Locate the cell with the specified text and output its [x, y] center coordinate. 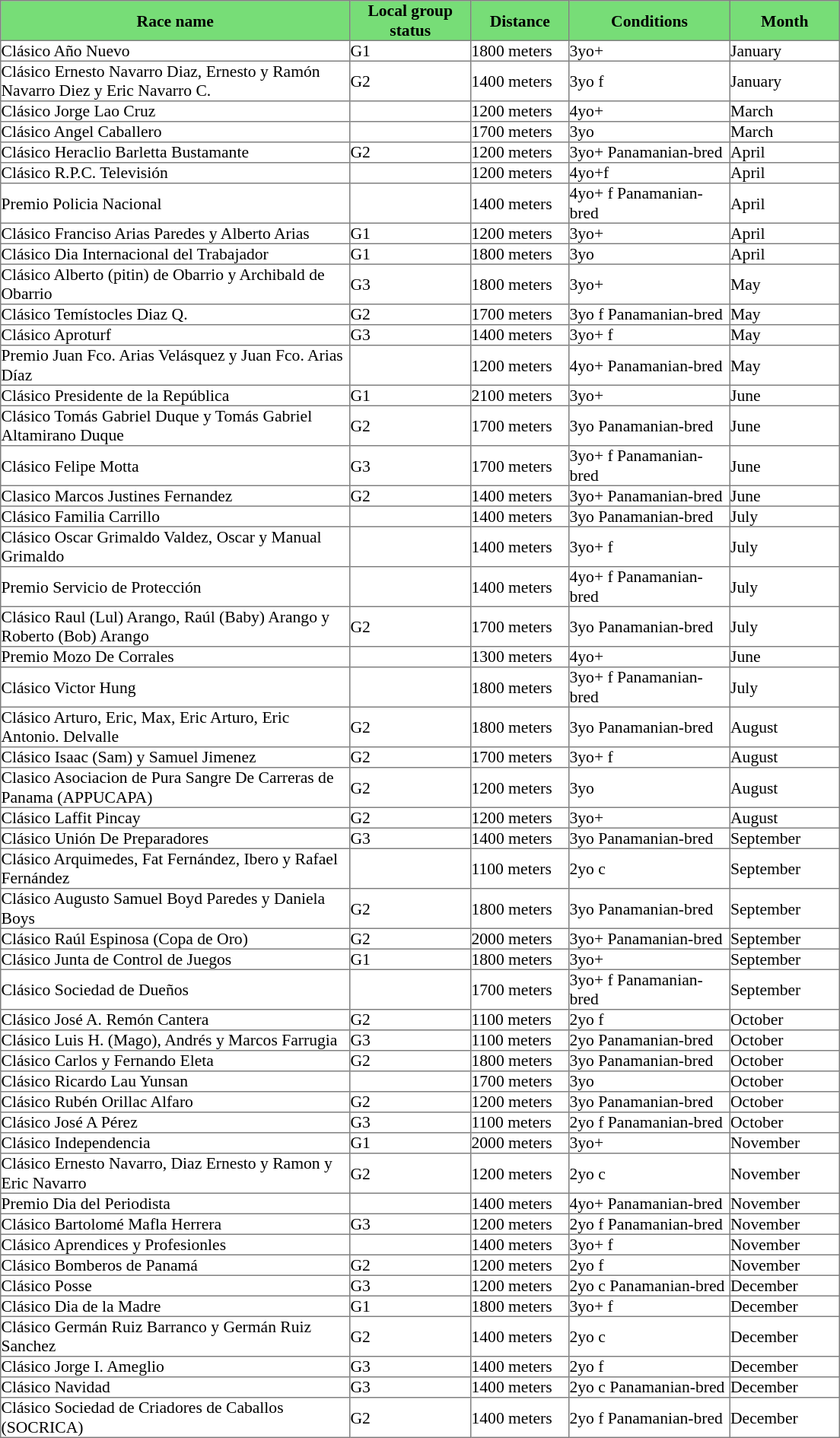
Clásico Laffit Pincay [175, 817]
Clásico José A Pérez [175, 1123]
Clásico Arturo, Eric, Max, Eric Arturo, Eric Antonio. Delvalle [175, 727]
Clásico R.P.C. Televisión [175, 173]
Clásico Posse [175, 1286]
Clásico José A. Remón Cantera [175, 1020]
Clásico Dia de la Madre [175, 1306]
2100 meters [520, 396]
Clasico Marcos Justines Fernandez [175, 496]
Clasico Asociacion de Pura Sangre De Carreras de Panama (APPUCAPA) [175, 787]
Clásico Unión De Preparadores [175, 838]
Clásico Isaac (Sam) y Samuel Jimenez [175, 758]
Clásico Tomás Gabriel Duque y Tomás Gabriel Altamirano Duque [175, 425]
Clásico Angel Caballero [175, 132]
Clásico Junta de Control de Juegos [175, 959]
3yo f Panamanian-bred [650, 315]
Clásico Ernesto Navarro Diaz, Ernesto y Ramón Navarro Diez y Eric Navarro C. [175, 81]
Local group status [411, 21]
Clásico Ricardo Lau Yunsan [175, 1082]
4yo+f [650, 173]
Clásico Luis H. (Mago), Andrés y Marcos Farrugia [175, 1041]
Premio Juan Fco. Arias Velásquez y Juan Fco. Arias Díaz [175, 365]
Clásico Raul (Lul) Arango, Raúl (Baby) Arango y Roberto (Bob) Arango [175, 626]
2yo Panamanian-bred [650, 1041]
Clásico Sociedad de Criadores de Caballos (SOCRICA) [175, 1417]
Clásico Dia Internacional del Trabajador [175, 254]
Conditions [650, 21]
Clásico Oscar Grimaldo Valdez, Oscar y Manual Grimaldo [175, 546]
Premio Servicio de Protección [175, 587]
Clásico Victor Hung [175, 687]
Clásico Rubén Orillac Alfaro [175, 1102]
Clásico Presidente de la República [175, 396]
Race name [175, 21]
Clásico Alberto (pitin) de Obarrio y Archibald de Obarrio [175, 284]
Distance [520, 21]
Clásico Navidad [175, 1388]
Clásico Año Nuevo [175, 50]
Clásico Felipe Motta [175, 466]
Clásico Raúl Espinosa (Copa de Oro) [175, 939]
Clásico Familia Carrillo [175, 516]
3yo f [650, 81]
Clásico Carlos y Fernando Eleta [175, 1061]
Clásico Heraclio Barletta Bustamante [175, 152]
Clásico Arquimedes, Fat Fernández, Ibero y Rafael Fernández [175, 868]
Clásico Aprendices y Profesionles [175, 1245]
1300 meters [520, 657]
Premio Dia del Periodista [175, 1204]
Clásico Sociedad de Dueños [175, 989]
Clásico Aproturf [175, 335]
Clásico Ernesto Navarro, Diaz Ernesto y Ramon y Eric Navarro [175, 1173]
Clásico Bomberos de Panamá [175, 1265]
Clásico Augusto Samuel Boyd Paredes y Daniela Boys [175, 908]
Clásico Jorge Lao Cruz [175, 111]
Clásico Franciso Arias Paredes y Alberto Arias [175, 233]
Premio Policia Nacional [175, 203]
Clásico Germán Ruiz Barranco y Germán Ruiz Sanchez [175, 1336]
Premio Mozo De Corrales [175, 657]
Clásico Independencia [175, 1143]
Month [784, 21]
Clásico Temístocles Diaz Q. [175, 315]
Clásico Jorge I. Ameglio [175, 1366]
Clásico Bartolomé Mafla Herrera [175, 1223]
